Scan for the cell matching the given text and deliver its (x, y) coordinate at center. 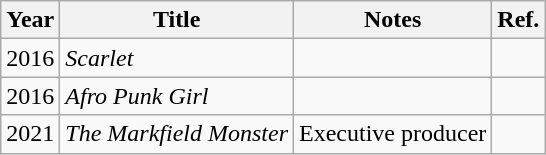
The Markfield Monster (177, 134)
Scarlet (177, 58)
Title (177, 20)
Year (30, 20)
Executive producer (393, 134)
2021 (30, 134)
Ref. (518, 20)
Afro Punk Girl (177, 96)
Notes (393, 20)
